Find where the given text appears and provide that cell's center as [X, Y] coordinate. 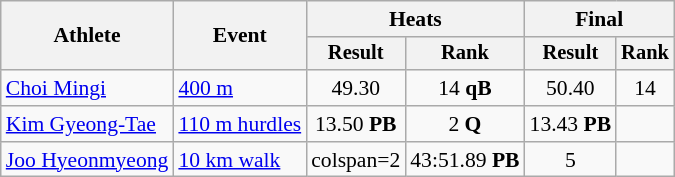
50.40 [571, 88]
110 m hurdles [240, 124]
Athlete [88, 36]
Event [240, 36]
49.30 [356, 88]
13.43 PB [571, 124]
Final [600, 19]
14 [645, 88]
14 qB [464, 88]
2 Q [464, 124]
Choi Mingi [88, 88]
400 m [240, 88]
13.50 PB [356, 124]
Kim Gyeong-Tae [88, 124]
Heats [415, 19]
